Capture the cell that displays the provided text and extract its (x, y) central coordinate. 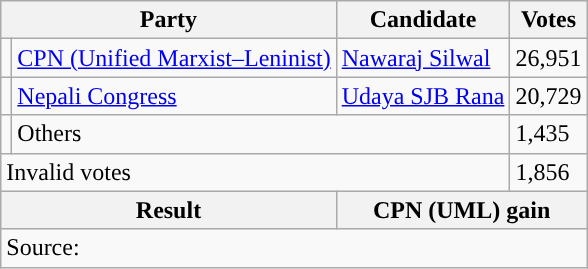
Others (261, 134)
CPN (UML) gain (462, 210)
20,729 (548, 96)
Invalid votes (256, 172)
Result (168, 210)
Nepali Congress (174, 96)
1,435 (548, 134)
Source: (294, 248)
Party (168, 20)
Candidate (423, 20)
26,951 (548, 58)
1,856 (548, 172)
Nawaraj Silwal (423, 58)
Udaya SJB Rana (423, 96)
Votes (548, 20)
CPN (Unified Marxist–Leninist) (174, 58)
